For the text-containing cell, return its midpoint in [X, Y] coordinate format. 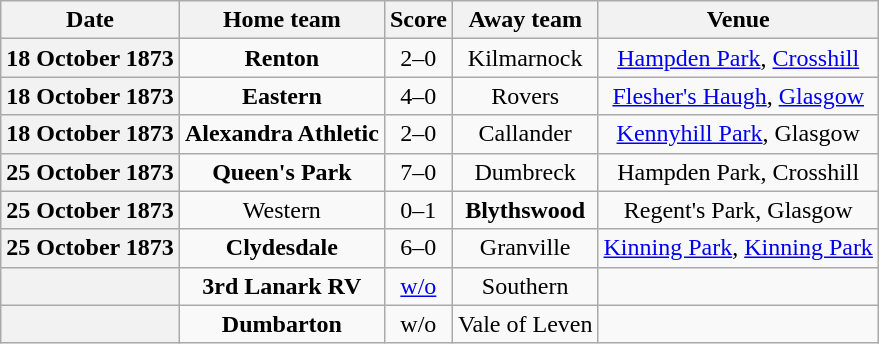
Vale of Leven [525, 324]
Eastern [282, 96]
Rovers [525, 96]
3rd Lanark RV [282, 286]
Renton [282, 58]
Granville [525, 248]
0–1 [418, 210]
Flesher's Haugh, Glasgow [738, 96]
Queen's Park [282, 172]
Home team [282, 20]
Dumbarton [282, 324]
4–0 [418, 96]
Score [418, 20]
6–0 [418, 248]
7–0 [418, 172]
Venue [738, 20]
Western [282, 210]
Date [90, 20]
Blythswood [525, 210]
Clydesdale [282, 248]
Kinning Park, Kinning Park [738, 248]
Regent's Park, Glasgow [738, 210]
Southern [525, 286]
Kennyhill Park, Glasgow [738, 134]
Callander [525, 134]
Kilmarnock [525, 58]
Dumbreck [525, 172]
Away team [525, 20]
Alexandra Athletic [282, 134]
